Capture the cell that displays the provided text and extract its [X, Y] central coordinate. 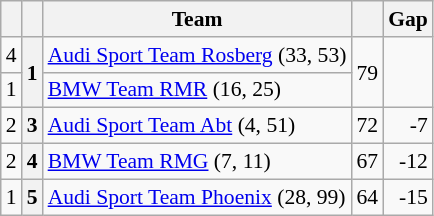
67 [367, 162]
Audi Sport Team Abt (4, 51) [198, 126]
-7 [408, 126]
Gap [408, 19]
72 [367, 126]
BMW Team RMR (16, 25) [198, 90]
-12 [408, 162]
BMW Team RMG (7, 11) [198, 162]
79 [367, 72]
Audi Sport Team Phoenix (28, 99) [198, 197]
64 [367, 197]
Audi Sport Team Rosberg (33, 53) [198, 55]
-15 [408, 197]
5 [32, 197]
Team [198, 19]
3 [32, 126]
